For the text-containing cell, return its midpoint in [x, y] coordinate format. 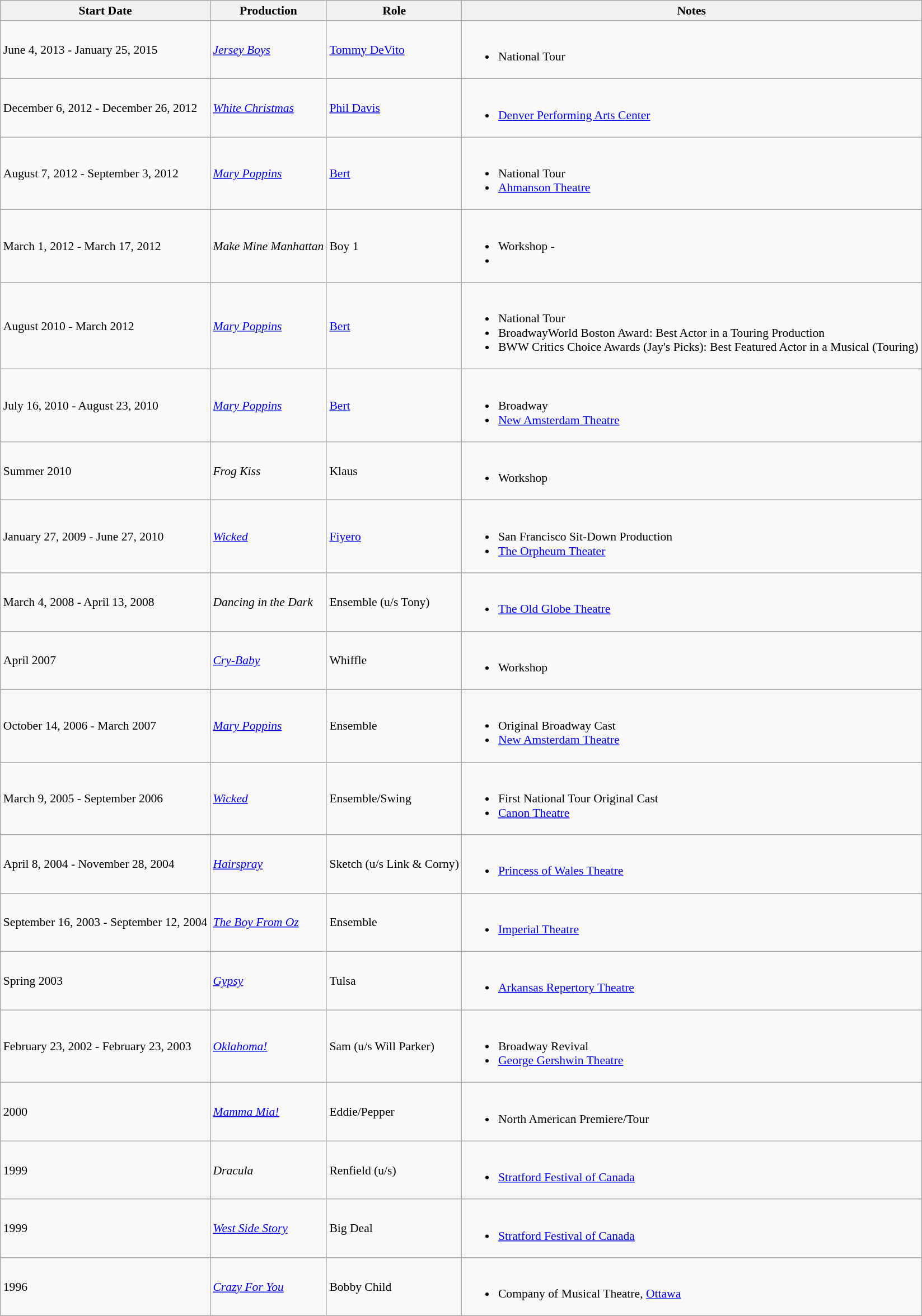
Workshop - [692, 246]
Dracula [268, 1170]
Arkansas Repertory Theatre [692, 981]
Summer 2010 [105, 471]
White Christmas [268, 108]
Mamma Mia! [268, 1112]
San Francisco Sit-Down ProductionThe Orpheum Theater [692, 537]
North American Premiere/Tour [692, 1112]
2000 [105, 1112]
Frog Kiss [268, 471]
Eddie/Pepper [394, 1112]
Bobby Child [394, 1287]
Big Deal [394, 1229]
Oklahoma! [268, 1046]
Hairspray [268, 864]
Cry-Baby [268, 660]
Original Broadway CastNew Amsterdam Theatre [692, 726]
Crazy For You [268, 1287]
April 8, 2004 - November 28, 2004 [105, 864]
The Old Globe Theatre [692, 602]
1996 [105, 1287]
Princess of Wales Theatre [692, 864]
National TourAhmanson Theatre [692, 173]
BroadwayNew Amsterdam Theatre [692, 406]
Ensemble (u/s Tony) [394, 602]
Boy 1 [394, 246]
Company of Musical Theatre, Ottawa [692, 1287]
Imperial Theatre [692, 923]
October 14, 2006 - March 2007 [105, 726]
The Boy From Oz [268, 923]
Spring 2003 [105, 981]
Jersey Boys [268, 50]
Fiyero [394, 537]
Ensemble/Swing [394, 799]
Notes [692, 11]
Sketch (u/s Link & Corny) [394, 864]
February 23, 2002 - February 23, 2003 [105, 1046]
Gypsy [268, 981]
Role [394, 11]
March 4, 2008 - April 13, 2008 [105, 602]
Start Date [105, 11]
December 6, 2012 - December 26, 2012 [105, 108]
Tommy DeVito [394, 50]
August 2010 - March 2012 [105, 326]
April 2007 [105, 660]
Renfield (u/s) [394, 1170]
August 7, 2012 - September 3, 2012 [105, 173]
Make Mine Manhattan [268, 246]
July 16, 2010 - August 23, 2010 [105, 406]
March 9, 2005 - September 2006 [105, 799]
June 4, 2013 - January 25, 2015 [105, 50]
Klaus [394, 471]
Broadway RevivalGeorge Gershwin Theatre [692, 1046]
Tulsa [394, 981]
Denver Performing Arts Center [692, 108]
Whiffle [394, 660]
Sam (u/s Will Parker) [394, 1046]
National Tour [692, 50]
Dancing in the Dark [268, 602]
First National Tour Original CastCanon Theatre [692, 799]
Phil Davis [394, 108]
September 16, 2003 - September 12, 2004 [105, 923]
March 1, 2012 - March 17, 2012 [105, 246]
West Side Story [268, 1229]
January 27, 2009 - June 27, 2010 [105, 537]
Production [268, 11]
